Extract the (x, y) coordinate from the center of the cell holding the provided text.  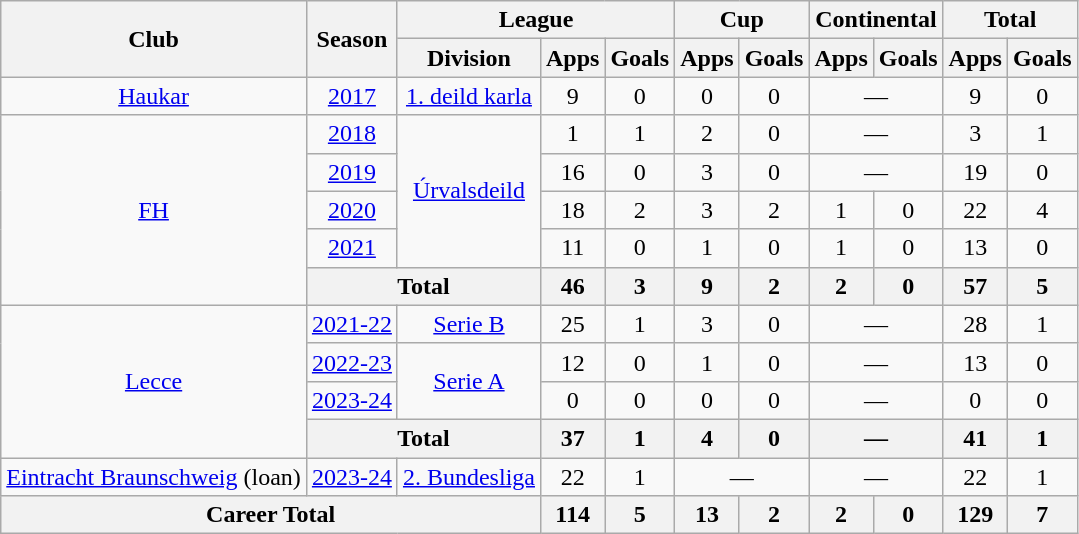
Cup (742, 20)
Season (352, 39)
2020 (352, 210)
7 (1042, 515)
129 (975, 515)
FH (154, 210)
2022-23 (352, 362)
18 (572, 210)
Continental (876, 20)
Serie A (468, 381)
1. deild karla (468, 96)
2021 (352, 248)
11 (572, 248)
114 (572, 515)
Serie B (468, 324)
Eintracht Braunschweig (loan) (154, 477)
Lecce (154, 381)
2. Bundesliga (468, 477)
57 (975, 286)
Club (154, 39)
2019 (352, 172)
37 (572, 438)
League (536, 20)
Division (468, 58)
Úrvalsdeild (468, 191)
2018 (352, 134)
Haukar (154, 96)
16 (572, 172)
46 (572, 286)
2021-22 (352, 324)
2017 (352, 96)
12 (572, 362)
25 (572, 324)
28 (975, 324)
19 (975, 172)
41 (975, 438)
Career Total (271, 515)
